Determine the [X, Y] coordinate at the center of the cell enclosing the given text.  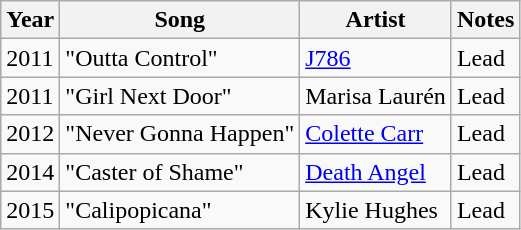
"Girl Next Door" [180, 96]
Marisa Laurén [376, 96]
2012 [30, 134]
Artist [376, 20]
Notes [485, 20]
Colette Carr [376, 134]
"Outta Control" [180, 58]
2014 [30, 172]
"Never Gonna Happen" [180, 134]
Song [180, 20]
Kylie Hughes [376, 210]
"Calipopicana" [180, 210]
J786 [376, 58]
"Caster of Shame" [180, 172]
Year [30, 20]
2015 [30, 210]
Death Angel [376, 172]
